Find where the given text appears and provide that cell's center as [X, Y] coordinate. 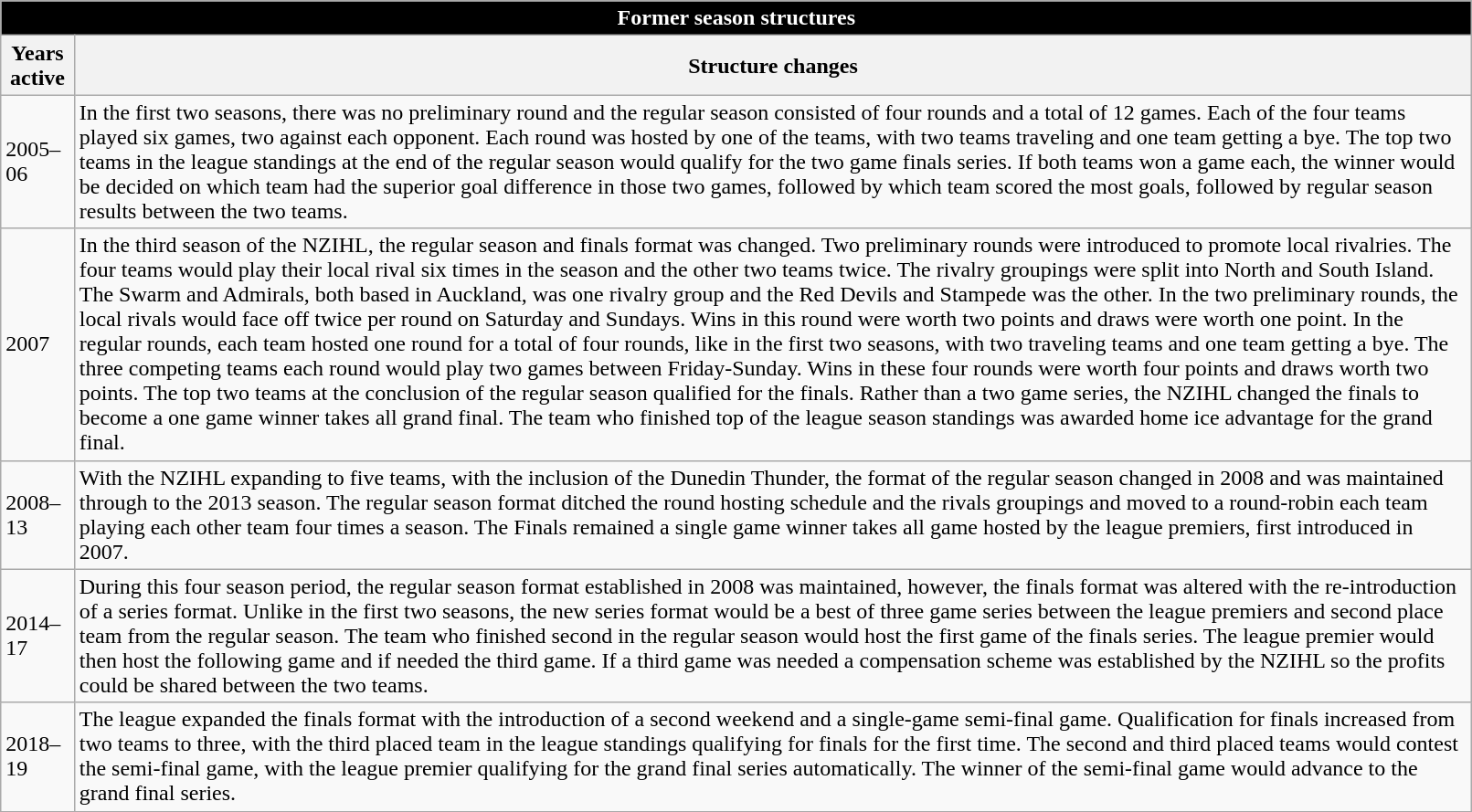
2018–19 [37, 756]
Former season structures [736, 18]
Structure changes [773, 66]
2008–13 [37, 515]
Years active [37, 66]
2005–06 [37, 162]
2014–17 [37, 636]
2007 [37, 344]
